Search for the cell housing the specified text and yield its [x, y] center coordinate. 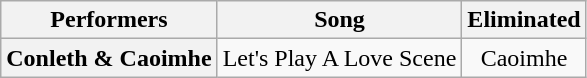
Performers [109, 20]
Conleth & Caoimhe [109, 58]
Caoimhe [524, 58]
Eliminated [524, 20]
Song [340, 20]
Let's Play A Love Scene [340, 58]
